Detect which cell encompasses the target text, then output its [x, y] center coordinate. 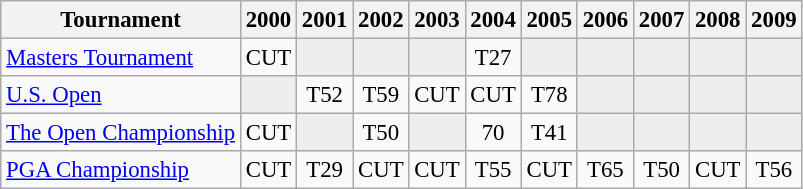
2005 [549, 20]
T56 [774, 170]
PGA Championship [121, 170]
T52 [325, 95]
Masters Tournament [121, 58]
T78 [549, 95]
2001 [325, 20]
2002 [381, 20]
2006 [605, 20]
T29 [325, 170]
T59 [381, 95]
U.S. Open [121, 95]
2004 [493, 20]
T55 [493, 170]
2000 [268, 20]
70 [493, 133]
Tournament [121, 20]
2007 [661, 20]
2008 [718, 20]
The Open Championship [121, 133]
T27 [493, 58]
2003 [437, 20]
T41 [549, 133]
2009 [774, 20]
T65 [605, 170]
